Pinpoint the cell where the given text exists, returning its (X, Y) midpoint coordinate. 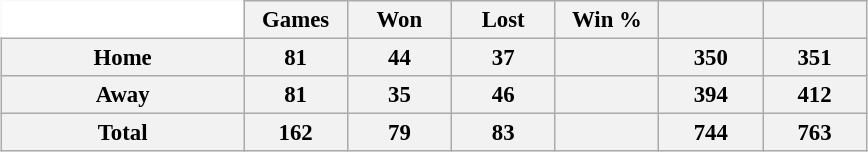
763 (815, 133)
744 (711, 133)
412 (815, 95)
351 (815, 58)
394 (711, 95)
162 (296, 133)
83 (503, 133)
79 (399, 133)
Total (123, 133)
46 (503, 95)
Games (296, 20)
Win % (607, 20)
Lost (503, 20)
44 (399, 58)
Away (123, 95)
Home (123, 58)
350 (711, 58)
37 (503, 58)
Won (399, 20)
35 (399, 95)
